Extract the [x, y] coordinate from the center of the cell holding the provided text.  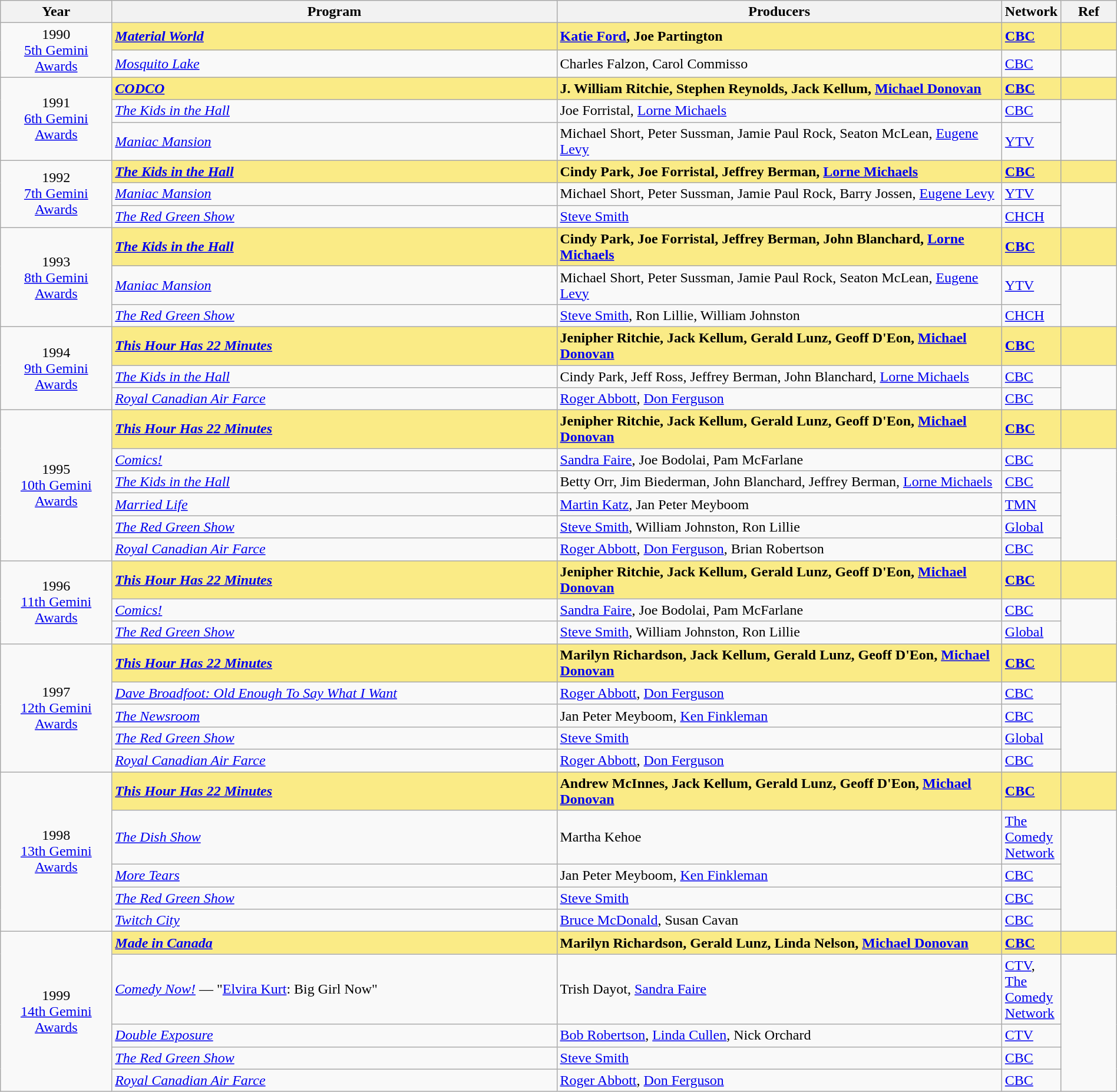
CODCO [335, 88]
Charles Falzon, Carol Commisso [779, 64]
The Comedy Network [1031, 837]
Cindy Park, Jeff Ross, Jeffrey Berman, John Blanchard, Lorne Michaels [779, 377]
More Tears [335, 876]
Michael Short, Peter Sussman, Jamie Paul Rock, Barry Jossen, Eugene Levy [779, 194]
199914th Gemini Awards [57, 1011]
CTV, The Comedy Network [1031, 989]
Mosquito Lake [335, 64]
Betty Orr, Jim Biederman, John Blanchard, Jeffrey Berman, Lorne Michaels [779, 482]
Network [1031, 12]
Comedy Now! — "Elvira Kurt: Big Girl Now" [335, 989]
Martin Katz, Jan Peter Meyboom [779, 504]
Dave Broadfoot: Old Enough To Say What I Want [335, 693]
Material World [335, 37]
Year [57, 12]
Bob Robertson, Linda Cullen, Nick Orchard [779, 1035]
Double Exposure [335, 1035]
Bruce McDonald, Susan Cavan [779, 921]
J. William Ritchie, Stephen Reynolds, Jack Kellum, Michael Donovan [779, 88]
Marilyn Richardson, Jack Kellum, Gerald Lunz, Geoff D'Eon, Michael Donovan [779, 662]
Martha Kehoe [779, 837]
Ref [1089, 12]
Katie Ford, Joe Partington [779, 37]
Joe Forristal, Lorne Michaels [779, 111]
19949th Gemini Awards [57, 368]
199712th Gemini Awards [57, 707]
Cindy Park, Joe Forristal, Jeffrey Berman, John Blanchard, Lorne Michaels [779, 246]
Made in Canada [335, 943]
The Dish Show [335, 837]
Cindy Park, Joe Forristal, Jeffrey Berman, Lorne Michaels [779, 171]
Marilyn Richardson, Gerald Lunz, Linda Nelson, Michael Donovan [779, 943]
19938th Gemini Awards [57, 277]
Andrew McInnes, Jack Kellum, Gerald Lunz, Geoff D'Eon, Michael Donovan [779, 791]
19905th Gemini Awards [57, 50]
Steve Smith, Ron Lillie, William Johnston [779, 315]
Roger Abbott, Don Ferguson, Brian Robertson [779, 549]
19927th Gemini Awards [57, 194]
The Newsroom [335, 715]
199510th Gemini Awards [57, 486]
CTV [1031, 1035]
199813th Gemini Awards [57, 852]
Producers [779, 12]
Program [335, 12]
TMN [1031, 504]
199611th Gemini Awards [57, 602]
Married Life [335, 504]
Twitch City [335, 921]
19916th Gemini Awards [57, 119]
Trish Dayot, Sandra Faire [779, 989]
